For the text-containing cell, return its midpoint in (X, Y) coordinate format. 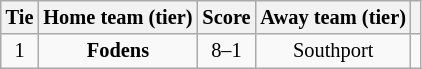
Fodens (118, 51)
1 (20, 51)
Southport (332, 51)
8–1 (226, 51)
Home team (tier) (118, 17)
Away team (tier) (332, 17)
Tie (20, 17)
Score (226, 17)
